Detect which cell encompasses the target text, then output its [X, Y] center coordinate. 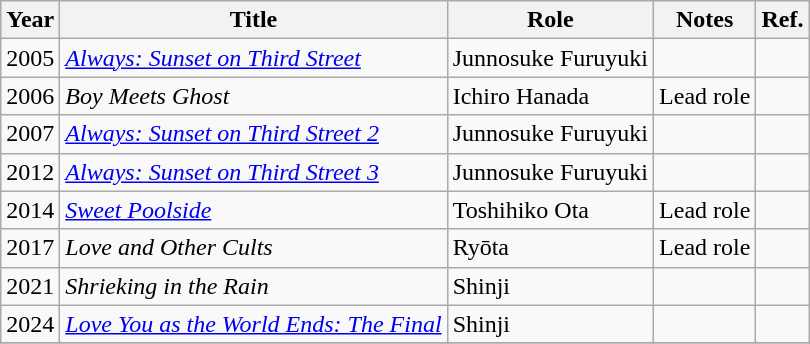
Year [30, 20]
2024 [30, 324]
Sweet Poolside [254, 210]
Always: Sunset on Third Street [254, 58]
Ichiro Hanada [550, 96]
2014 [30, 210]
Title [254, 20]
Love and Other Cults [254, 248]
Shrieking in the Rain [254, 286]
2012 [30, 172]
Toshihiko Ota [550, 210]
2005 [30, 58]
2007 [30, 134]
Ryōta [550, 248]
Ref. [782, 20]
2006 [30, 96]
Love You as the World Ends: The Final [254, 324]
Boy Meets Ghost [254, 96]
2021 [30, 286]
Role [550, 20]
Always: Sunset on Third Street 3 [254, 172]
Always: Sunset on Third Street 2 [254, 134]
Notes [705, 20]
2017 [30, 248]
